Output the (x, y) coordinate of the center of the cell containing the given text.  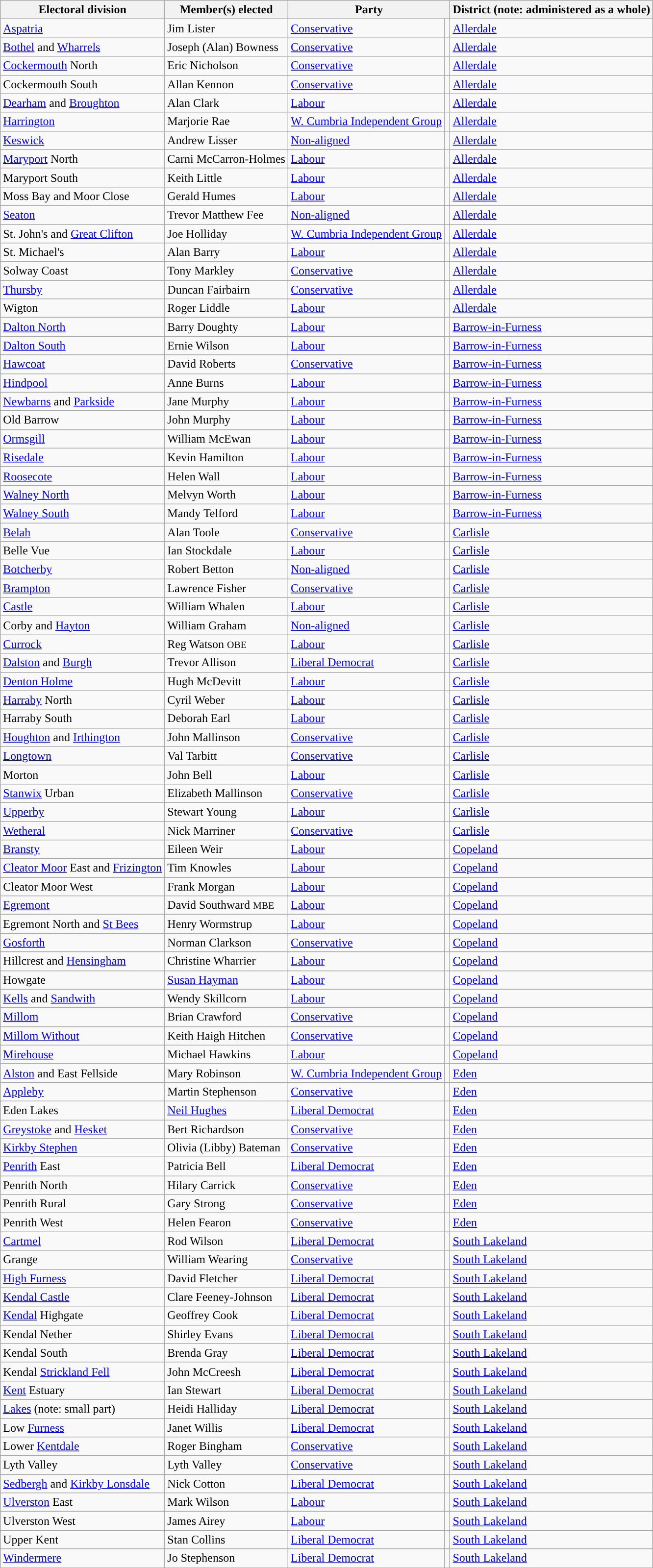
Dalton North (82, 327)
Mirehouse (82, 1054)
Old Barrow (82, 420)
St. Michael's (82, 252)
Wigton (82, 308)
Duncan Fairbairn (226, 290)
Kendal South (82, 1353)
Hilary Carrick (226, 1185)
Joseph (Alan) Bowness (226, 47)
Solway Coast (82, 271)
Reg Watson OBE (226, 644)
Helen Fearon (226, 1222)
Greystoke and Hesket (82, 1129)
Morton (82, 774)
Kells and Sandwith (82, 998)
Heidi Halliday (226, 1409)
Martin Stephenson (226, 1092)
James Airey (226, 1521)
Alston and East Fellside (82, 1073)
Kent Estuary (82, 1390)
Penrith East (82, 1167)
Millom Without (82, 1036)
Penrith West (82, 1222)
Wetheral (82, 831)
Appleby (82, 1092)
Eric Nicholson (226, 66)
Seaton (82, 215)
Hawcoat (82, 364)
Electoral division (82, 10)
John McCreesh (226, 1371)
Elizabeth Mallinson (226, 793)
Aspatria (82, 28)
Penrith North (82, 1185)
Harraby South (82, 719)
Currock (82, 644)
Kendal Nether (82, 1334)
Tim Knowles (226, 868)
Mary Robinson (226, 1073)
Walney South (82, 513)
John Bell (226, 774)
John Mallinson (226, 737)
Brian Crawford (226, 1017)
Ulverston West (82, 1521)
Michael Hawkins (226, 1054)
John Murphy (226, 420)
Howgate (82, 980)
Shirley Evans (226, 1334)
High Furness (82, 1278)
Wendy Skillcorn (226, 998)
Norman Clarkson (226, 943)
Helen Wall (226, 476)
Roger Bingham (226, 1446)
Gary Strong (226, 1204)
Lakes (note: small part) (82, 1409)
Henry Wormstrup (226, 924)
Ian Stewart (226, 1390)
Hindpool (82, 383)
Bert Richardson (226, 1129)
Newbarns and Parkside (82, 401)
Belle Vue (82, 551)
Grange (82, 1260)
Roosecote (82, 476)
Thursby (82, 290)
Alan Barry (226, 252)
Kendal Strickland Fell (82, 1371)
Longtown (82, 756)
Gosforth (82, 943)
Neil Hughes (226, 1110)
Kendal Castle (82, 1297)
Hugh McDevitt (226, 681)
Botcherby (82, 570)
Janet Willis (226, 1428)
David Fletcher (226, 1278)
Sedbergh and Kirkby Lonsdale (82, 1484)
Kendal Highgate (82, 1316)
Melvyn Worth (226, 495)
Alan Clark (226, 103)
William Graham (226, 625)
Party (369, 10)
Lawrence Fisher (226, 588)
Eden Lakes (82, 1110)
Ormsgill (82, 439)
Kevin Hamilton (226, 457)
Brampton (82, 588)
Houghton and Irthington (82, 737)
Joe Holliday (226, 234)
David Roberts (226, 364)
Dalton South (82, 346)
Barry Doughty (226, 327)
Cleator Moor East and Frizington (82, 868)
Lower Kentdale (82, 1446)
Egremont (82, 905)
Jim Lister (226, 28)
Ian Stockdale (226, 551)
Jo Stephenson (226, 1558)
Bransty (82, 849)
Member(s) elected (226, 10)
Upper Kent (82, 1540)
Keswick (82, 140)
Castle (82, 607)
Denton Holme (82, 681)
Andrew Lisser (226, 140)
Stanwix Urban (82, 793)
Christine Wharrier (226, 961)
Nick Cotton (226, 1484)
Eileen Weir (226, 849)
Cockermouth South (82, 84)
Anne Burns (226, 383)
Kirkby Stephen (82, 1148)
Maryport North (82, 159)
Cockermouth North (82, 66)
Alan Toole (226, 532)
Belah (82, 532)
Dalston and Burgh (82, 663)
Marjorie Rae (226, 122)
Frank Morgan (226, 887)
Stewart Young (226, 812)
Bothel and Wharrels (82, 47)
Tony Markley (226, 271)
Penrith Rural (82, 1204)
Geoffrey Cook (226, 1316)
Keith Little (226, 177)
Harrington (82, 122)
Mark Wilson (226, 1502)
Dearham and Broughton (82, 103)
Low Furness (82, 1428)
Nick Marriner (226, 831)
Val Tarbitt (226, 756)
Harraby North (82, 700)
Maryport South (82, 177)
Roger Liddle (226, 308)
Risedale (82, 457)
Trevor Matthew Fee (226, 215)
Robert Betton (226, 570)
Egremont North and St Bees (82, 924)
Stan Collins (226, 1540)
Trevor Allison (226, 663)
Millom (82, 1017)
Jane Murphy (226, 401)
David Southward MBE (226, 905)
Gerald Humes (226, 196)
St. John's and Great Clifton (82, 234)
District (note: administered as a whole) (552, 10)
Moss Bay and Moor Close (82, 196)
Mandy Telford (226, 513)
Upperby (82, 812)
Ulverston East (82, 1502)
Susan Hayman (226, 980)
Ernie Wilson (226, 346)
Cartmel (82, 1241)
William Wearing (226, 1260)
Cyril Weber (226, 700)
Allan Kennon (226, 84)
Hillcrest and Hensingham (82, 961)
Cleator Moor West (82, 887)
Patricia Bell (226, 1167)
Rod Wilson (226, 1241)
William Whalen (226, 607)
Clare Feeney-Johnson (226, 1297)
William McEwan (226, 439)
Deborah Earl (226, 719)
Windermere (82, 1558)
Olivia (Libby) Bateman (226, 1148)
Brenda Gray (226, 1353)
Corby and Hayton (82, 625)
Walney North (82, 495)
Keith Haigh Hitchen (226, 1036)
Carni McCarron-Holmes (226, 159)
